Capture the cell that displays the provided text and extract its [X, Y] central coordinate. 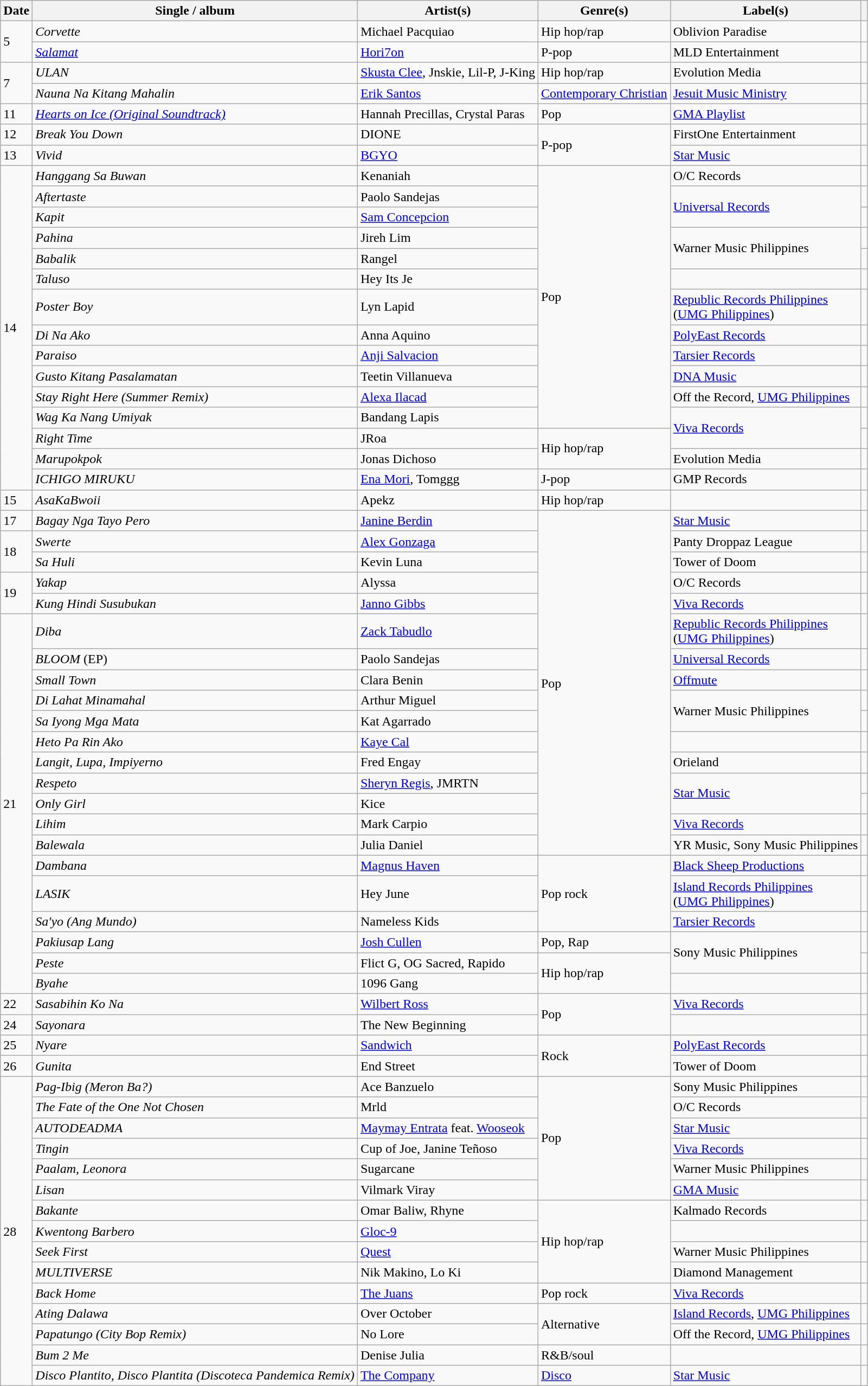
The Company [448, 1376]
Wag Ka Nang Umiyak [195, 418]
Only Girl [195, 804]
Maymay Entrata feat. Wooseok [448, 1128]
Alexa Ilacad [448, 397]
Swerte [195, 541]
Hanggang Sa Buwan [195, 176]
Babalik [195, 259]
Clara Benin [448, 680]
Byahe [195, 984]
Heto Pa Rin Ako [195, 742]
Bum 2 Me [195, 1355]
Magnus Haven [448, 865]
The New Beginning [448, 1025]
Lyn Lapid [448, 307]
Ace Banzuelo [448, 1087]
Papatungo (City Bop Remix) [195, 1334]
Rock [604, 1056]
LASIK [195, 894]
Sa Huli [195, 562]
Tingin [195, 1148]
13 [16, 155]
Vilmark Viray [448, 1190]
15 [16, 500]
Apekz [448, 500]
Peste [195, 963]
Hey June [448, 894]
Pop, Rap [604, 942]
Respeto [195, 783]
Taluso [195, 279]
Sayonara [195, 1025]
Julia Daniel [448, 845]
Nauna Na Kitang Mahalin [195, 93]
Hearts on Ice (Original Soundtrack) [195, 114]
Anna Aquino [448, 335]
Janno Gibbs [448, 604]
Omar Baliw, Rhyne [448, 1210]
Disco [604, 1376]
Michael Pacquiao [448, 31]
Denise Julia [448, 1355]
Quest [448, 1252]
Sam Concepcion [448, 217]
Disco Plantito, Disco Plantita (Discoteca Pandemica Remix) [195, 1376]
GMP Records [766, 479]
Wilbert Ross [448, 1004]
Aftertaste [195, 196]
Di Na Ako [195, 335]
Gloc-9 [448, 1231]
18 [16, 551]
Sheryn Regis, JMRTN [448, 783]
Label(s) [766, 11]
Rangel [448, 259]
Back Home [195, 1293]
BLOOM (EP) [195, 659]
Island Records, UMG Philippines [766, 1314]
17 [16, 521]
Di Lahat Minamahal [195, 701]
Alyssa [448, 582]
Hori7on [448, 52]
DIONE [448, 134]
28 [16, 1231]
Stay Right Here (Summer Remix) [195, 397]
Seek First [195, 1252]
Alex Gonzaga [448, 541]
Janine Berdin [448, 521]
Right Time [195, 438]
25 [16, 1045]
Nyare [195, 1045]
GMA Playlist [766, 114]
Bandang Lapis [448, 418]
Hannah Precillas, Crystal Paras [448, 114]
Salamat [195, 52]
Pahina [195, 238]
Jireh Lim [448, 238]
Orieland [766, 762]
Nameless Kids [448, 921]
Bagay Nga Tayo Pero [195, 521]
7 [16, 83]
Paalam, Leonora [195, 1169]
End Street [448, 1066]
Lihim [195, 824]
Langit, Lupa, Impiyerno [195, 762]
Fred Engay [448, 762]
Vivid [195, 155]
11 [16, 114]
Marupokpok [195, 459]
Genre(s) [604, 11]
22 [16, 1004]
Kapit [195, 217]
Hey Its Je [448, 279]
Flict G, OG Sacred, Rapido [448, 963]
26 [16, 1066]
Pakiusap Lang [195, 942]
Sugarcane [448, 1169]
AsaKaBwoii [195, 500]
Cup of Joe, Janine Teñoso [448, 1148]
Black Sheep Productions [766, 865]
ICHIGO MIRUKU [195, 479]
Sandwich [448, 1045]
FirstOne Entertainment [766, 134]
Over October [448, 1314]
19 [16, 593]
Kice [448, 804]
Diba [195, 631]
Erik Santos [448, 93]
Single / album [195, 11]
Anji Salvacion [448, 356]
ULAN [195, 73]
Kenaniah [448, 176]
Teetin Villanueva [448, 376]
No Lore [448, 1334]
Break You Down [195, 134]
Gusto Kitang Pasalamatan [195, 376]
Kwentong Barbero [195, 1231]
MLD Entertainment [766, 52]
5 [16, 42]
Small Town [195, 680]
YR Music, Sony Music Philippines [766, 845]
Ena Mori, Tomggg [448, 479]
Zack Tabudlo [448, 631]
JRoa [448, 438]
Nik Makino, Lo Ki [448, 1272]
Balewala [195, 845]
Mark Carpio [448, 824]
GMA Music [766, 1190]
R&B/soul [604, 1355]
21 [16, 804]
The Juans [448, 1293]
DNA Music [766, 376]
Jonas Dichoso [448, 459]
Paraiso [195, 356]
Oblivion Paradise [766, 31]
Arthur Miguel [448, 701]
Contemporary Christian [604, 93]
14 [16, 328]
Sasabihin Ko Na [195, 1004]
Corvette [195, 31]
AUTODEADMA [195, 1128]
MULTIVERSE [195, 1272]
Sa'yo (Ang Mundo) [195, 921]
Date [16, 11]
Kung Hindi Susubukan [195, 604]
Island Records Philippines(UMG Philippines) [766, 894]
Bakante [195, 1210]
1096 Gang [448, 984]
Artist(s) [448, 11]
Kalmado Records [766, 1210]
The Fate of the One Not Chosen [195, 1107]
J-pop [604, 479]
BGYO [448, 155]
Gunita [195, 1066]
12 [16, 134]
Lisan [195, 1190]
Kaye Cal [448, 742]
Kat Agarrado [448, 721]
Skusta Clee, Jnskie, Lil-P, J-King [448, 73]
Dambana [195, 865]
Panty Droppaz League [766, 541]
Poster Boy [195, 307]
Yakap [195, 582]
Sa Iyong Mga Mata [195, 721]
24 [16, 1025]
Kevin Luna [448, 562]
Jesuit Music Ministry [766, 93]
Josh Cullen [448, 942]
Diamond Management [766, 1272]
Mrld [448, 1107]
Offmute [766, 680]
Ating Dalawa [195, 1314]
Pag-Ibig (Meron Ba?) [195, 1087]
Alternative [604, 1324]
